Determine the [X, Y] coordinate at the center of the cell enclosing the given text.  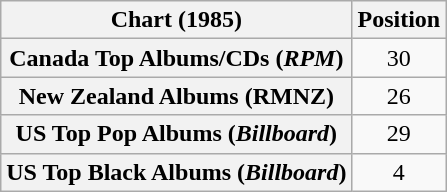
US Top Pop Albums (Billboard) [176, 134]
Canada Top Albums/CDs (RPM) [176, 58]
29 [399, 134]
4 [399, 172]
26 [399, 96]
Position [399, 20]
30 [399, 58]
US Top Black Albums (Billboard) [176, 172]
New Zealand Albums (RMNZ) [176, 96]
Chart (1985) [176, 20]
